Detect which cell encompasses the target text, then output its [x, y] center coordinate. 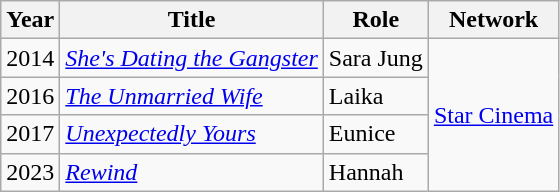
Star Cinema [493, 115]
Title [192, 20]
Year [30, 20]
2016 [30, 96]
2017 [30, 134]
She's Dating the Gangster [192, 58]
2014 [30, 58]
Unexpectedly Yours [192, 134]
2023 [30, 172]
Network [493, 20]
Role [376, 20]
The Unmarried Wife [192, 96]
Rewind [192, 172]
Sara Jung [376, 58]
Laika [376, 96]
Hannah [376, 172]
Eunice [376, 134]
